Find where the given text appears and provide that cell's center as [x, y] coordinate. 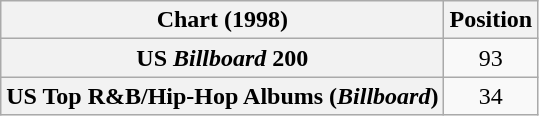
34 [491, 96]
Chart (1998) [222, 20]
93 [491, 58]
Position [491, 20]
US Billboard 200 [222, 58]
US Top R&B/Hip-Hop Albums (Billboard) [222, 96]
